Capture the cell that displays the provided text and extract its (x, y) central coordinate. 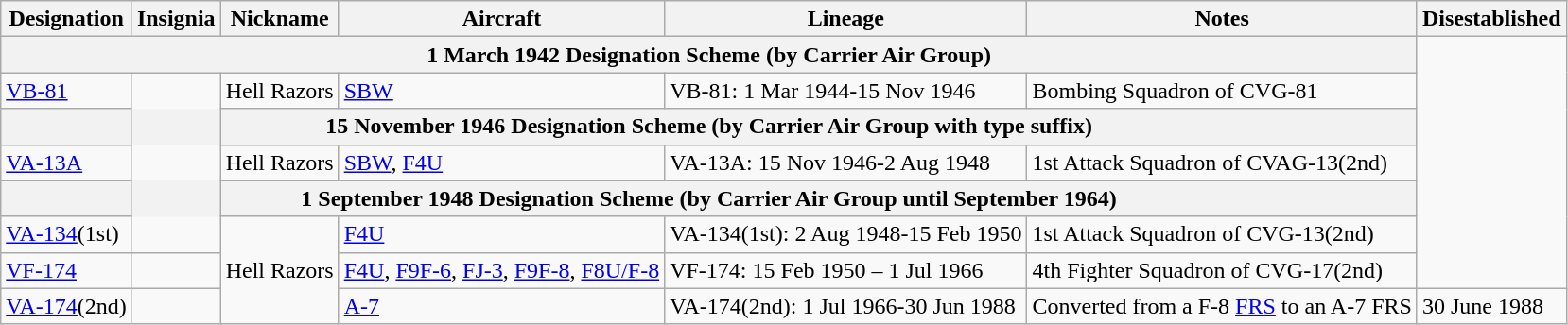
VA-174(2nd): 1 Jul 1966-30 Jun 1988 (845, 306)
VA-174(2nd) (66, 306)
Nickname (280, 19)
VA-134(1st) (66, 234)
VB-81 (66, 91)
1 September 1948 Designation Scheme (by Carrier Air Group until September 1964) (709, 198)
1st Attack Squadron of CVAG-13(2nd) (1222, 162)
Bombing Squadron of CVG-81 (1222, 91)
Disestablished (1491, 19)
VF-174: 15 Feb 1950 – 1 Jul 1966 (845, 270)
VF-174 (66, 270)
SBW (501, 91)
Designation (66, 19)
Notes (1222, 19)
Converted from a F-8 FRS to an A-7 FRS (1222, 306)
30 June 1988 (1491, 306)
SBW, F4U (501, 162)
VB-81: 1 Mar 1944-15 Nov 1946 (845, 91)
VA-13A (66, 162)
VA-13A: 15 Nov 1946-2 Aug 1948 (845, 162)
4th Fighter Squadron of CVG-17(2nd) (1222, 270)
Lineage (845, 19)
F4U (501, 234)
1st Attack Squadron of CVG-13(2nd) (1222, 234)
A-7 (501, 306)
1 March 1942 Designation Scheme (by Carrier Air Group) (709, 55)
15 November 1946 Designation Scheme (by Carrier Air Group with type suffix) (709, 127)
Insignia (176, 19)
Aircraft (501, 19)
VA-134(1st): 2 Aug 1948-15 Feb 1950 (845, 234)
F4U, F9F-6, FJ-3, F9F-8, F8U/F-8 (501, 270)
